From the cell containing the given text, extract its center point as [X, Y] coordinate. 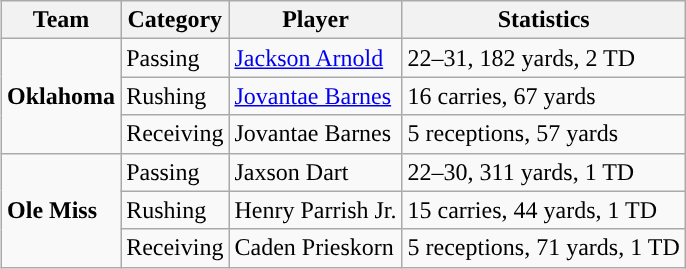
Oklahoma [62, 96]
Statistics [544, 20]
Caden Prieskorn [316, 248]
Henry Parrish Jr. [316, 210]
Ole Miss [62, 210]
22–31, 182 yards, 2 TD [544, 58]
Player [316, 20]
15 carries, 44 yards, 1 TD [544, 210]
5 receptions, 57 yards [544, 134]
22–30, 311 yards, 1 TD [544, 172]
Jaxson Dart [316, 172]
Category [175, 20]
Jackson Arnold [316, 58]
5 receptions, 71 yards, 1 TD [544, 248]
16 carries, 67 yards [544, 96]
Team [62, 20]
